Find where the given text appears and provide that cell's center as (X, Y) coordinate. 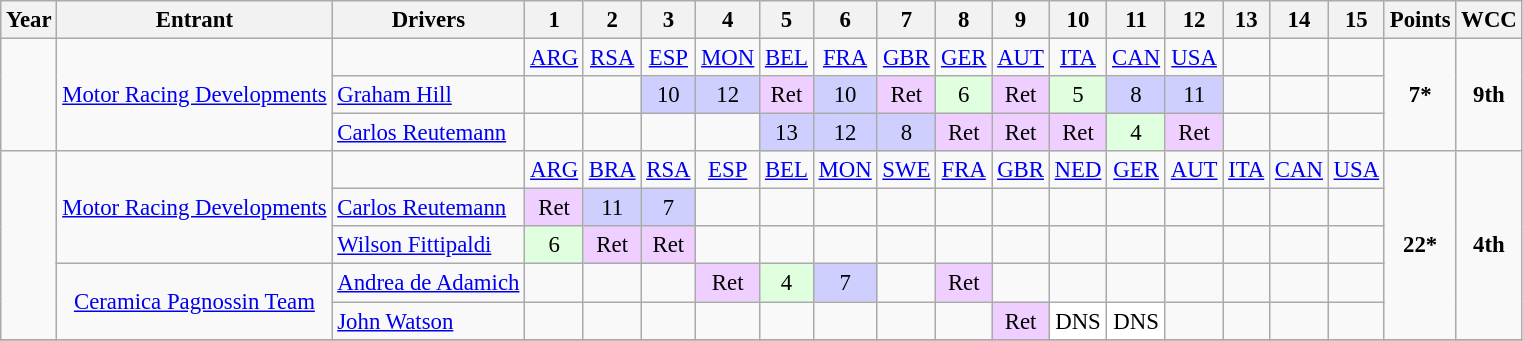
BRA (612, 170)
22* (1420, 245)
14 (1300, 20)
4th (1489, 245)
John Watson (428, 321)
9th (1489, 96)
Points (1420, 20)
Entrant (194, 20)
WCC (1489, 20)
Year (29, 20)
SWE (906, 170)
Wilson Fittipaldi (428, 245)
9 (1020, 20)
1 (554, 20)
Ceramica Pagnossin Team (194, 302)
2 (612, 20)
NED (1078, 170)
7* (1420, 96)
15 (1356, 20)
Andrea de Adamich (428, 283)
3 (668, 20)
Graham Hill (428, 95)
Drivers (428, 20)
